Find where the given text appears and provide that cell's center as (x, y) coordinate. 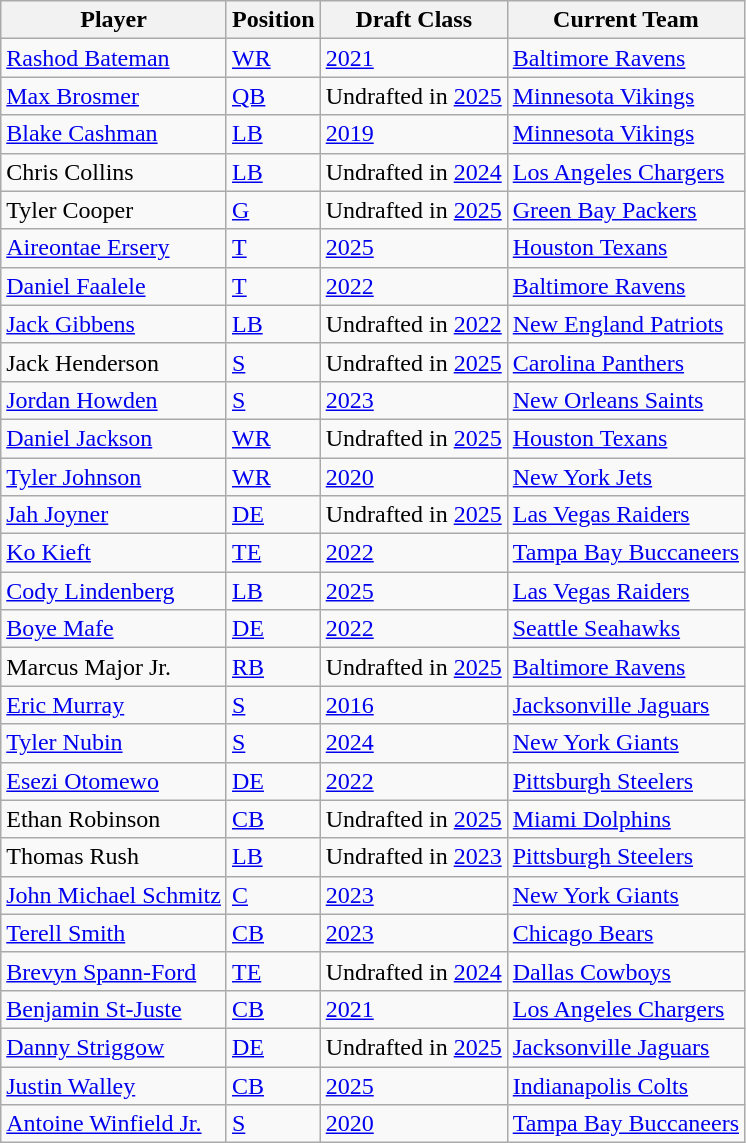
Antoine Winfield Jr. (114, 1124)
Position (273, 20)
RB (273, 667)
John Michael Schmitz (114, 895)
Jack Gibbens (114, 324)
New England Patriots (626, 324)
Seattle Seahawks (626, 629)
Esezi Otomewo (114, 781)
Jordan Howden (114, 400)
Max Brosmer (114, 96)
C (273, 895)
Justin Walley (114, 1085)
New York Jets (626, 477)
Benjamin St-Juste (114, 1009)
Tyler Nubin (114, 743)
Green Bay Packers (626, 210)
2024 (414, 743)
Carolina Panthers (626, 362)
New Orleans Saints (626, 400)
Undrafted in 2022 (414, 324)
Ethan Robinson (114, 819)
Chicago Bears (626, 933)
Indianapolis Colts (626, 1085)
Miami Dolphins (626, 819)
Rashod Bateman (114, 58)
Jah Joyner (114, 515)
Terell Smith (114, 933)
Eric Murray (114, 705)
QB (273, 96)
Cody Lindenberg (114, 591)
Ko Kieft (114, 553)
Daniel Jackson (114, 438)
Brevyn Spann-Ford (114, 971)
Draft Class (414, 20)
2019 (414, 134)
Undrafted in 2023 (414, 857)
Marcus Major Jr. (114, 667)
Tyler Cooper (114, 210)
Player (114, 20)
2016 (414, 705)
Jack Henderson (114, 362)
Dallas Cowboys (626, 971)
Aireontae Ersery (114, 248)
Daniel Faalele (114, 286)
Chris Collins (114, 172)
Danny Striggow (114, 1047)
G (273, 210)
Current Team (626, 20)
Blake Cashman (114, 134)
Thomas Rush (114, 857)
Boye Mafe (114, 629)
Tyler Johnson (114, 477)
